Search for the cell housing the specified text and yield its [x, y] center coordinate. 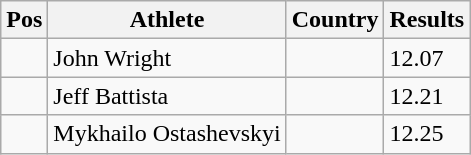
Results [427, 20]
Pos [24, 20]
Mykhailo Ostashevskyi [167, 134]
Country [335, 20]
12.25 [427, 134]
Athlete [167, 20]
12.21 [427, 96]
Jeff Battista [167, 96]
John Wright [167, 58]
12.07 [427, 58]
